For the text-containing cell, return its midpoint in (x, y) coordinate format. 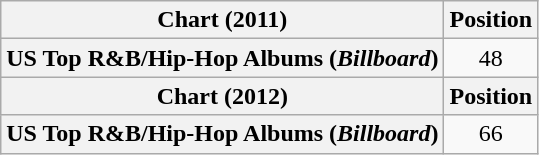
Chart (2012) (222, 96)
Chart (2011) (222, 20)
66 (491, 134)
48 (491, 58)
